Locate the cell with the specified text and output its [X, Y] center coordinate. 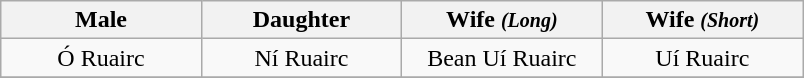
Wife (Long) [502, 20]
Ní Ruairc [301, 58]
Uí Ruairc [702, 58]
Wife (Short) [702, 20]
Daughter [301, 20]
Bean Uí Ruairc [502, 58]
Ó Ruairc [101, 58]
Male [101, 20]
